From the cell containing the given text, extract its center point as (X, Y) coordinate. 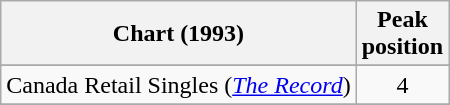
Canada Retail Singles (The Record) (178, 85)
4 (402, 85)
Peakposition (402, 34)
Chart (1993) (178, 34)
